Find where the given text appears and provide that cell's center as [x, y] coordinate. 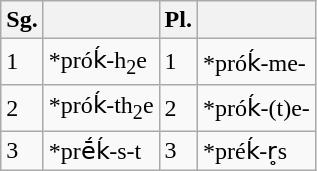
*próḱ-h2e [101, 62]
*próḱ-me- [256, 62]
*próḱ-(t)e- [256, 108]
*prḗḱ-s-t [101, 150]
*próḱ-th2e [101, 108]
Pl. [178, 20]
Sg. [22, 20]
*préḱ-r̥s [256, 150]
